Determine the [x, y] coordinate at the center of the cell enclosing the given text.  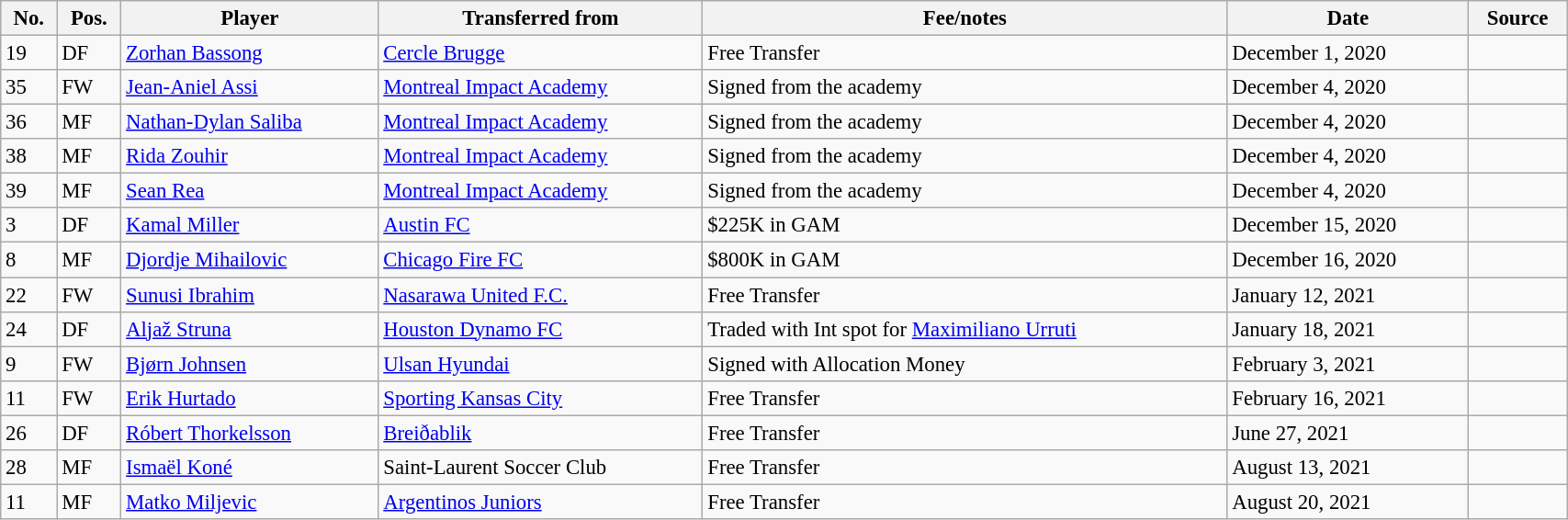
Traded with Int spot for Maximiliano Urruti [964, 329]
December 15, 2020 [1348, 225]
22 [29, 295]
December 1, 2020 [1348, 53]
$800K in GAM [964, 260]
Breiðablik [540, 433]
$225K in GAM [964, 225]
Player [250, 18]
Signed with Allocation Money [964, 364]
Ulsan Hyundai [540, 364]
January 12, 2021 [1348, 295]
Bjørn Johnsen [250, 364]
February 16, 2021 [1348, 398]
Pos. [89, 18]
Matko Miljevic [250, 502]
Sporting Kansas City [540, 398]
19 [29, 53]
9 [29, 364]
December 16, 2020 [1348, 260]
Source [1517, 18]
35 [29, 87]
Cercle Brugge [540, 53]
Nathan-Dylan Saliba [250, 122]
Ismaël Koné [250, 468]
Erik Hurtado [250, 398]
Zorhan Bassong [250, 53]
Fee/notes [964, 18]
38 [29, 156]
Róbert Thorkelsson [250, 433]
36 [29, 122]
August 20, 2021 [1348, 502]
Aljaž Struna [250, 329]
26 [29, 433]
28 [29, 468]
Austin FC [540, 225]
No. [29, 18]
June 27, 2021 [1348, 433]
Nasarawa United F.C. [540, 295]
3 [29, 225]
Argentinos Juniors [540, 502]
Sean Rea [250, 191]
39 [29, 191]
Transferred from [540, 18]
Kamal Miller [250, 225]
Jean-Aniel Assi [250, 87]
Houston Dynamo FC [540, 329]
August 13, 2021 [1348, 468]
Chicago Fire FC [540, 260]
January 18, 2021 [1348, 329]
8 [29, 260]
24 [29, 329]
Date [1348, 18]
Saint-Laurent Soccer Club [540, 468]
Djordje Mihailovic [250, 260]
Sunusi Ibrahim [250, 295]
February 3, 2021 [1348, 364]
Rida Zouhir [250, 156]
